Capture the cell that displays the provided text and extract its [x, y] central coordinate. 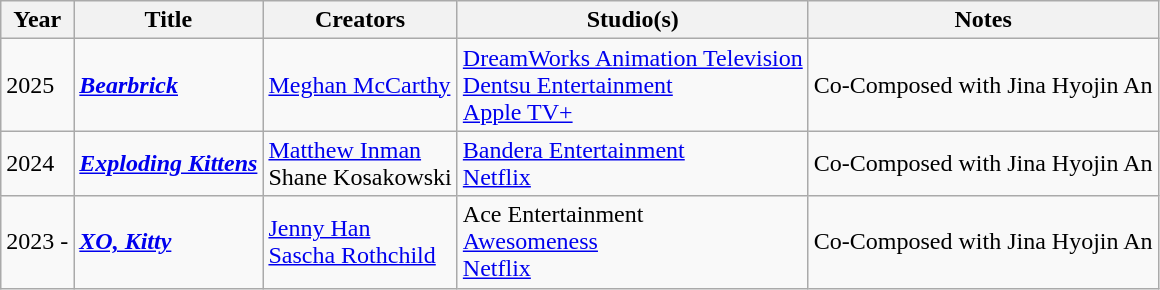
2023 - [38, 242]
Creators [360, 20]
Title [168, 20]
Bandera EntertainmentNetflix [632, 164]
Studio(s) [632, 20]
XO, Kitty [168, 242]
Exploding Kittens [168, 164]
DreamWorks Animation TelevisionDentsu EntertainmentApple TV+ [632, 85]
2024 [38, 164]
Notes [983, 20]
Ace EntertainmentAwesomenessNetflix [632, 242]
2025 [38, 85]
Year [38, 20]
Bearbrick [168, 85]
Meghan McCarthy [360, 85]
Jenny HanSascha Rothchild [360, 242]
Matthew InmanShane Kosakowski [360, 164]
